Pinpoint the cell where the given text exists, returning its [X, Y] midpoint coordinate. 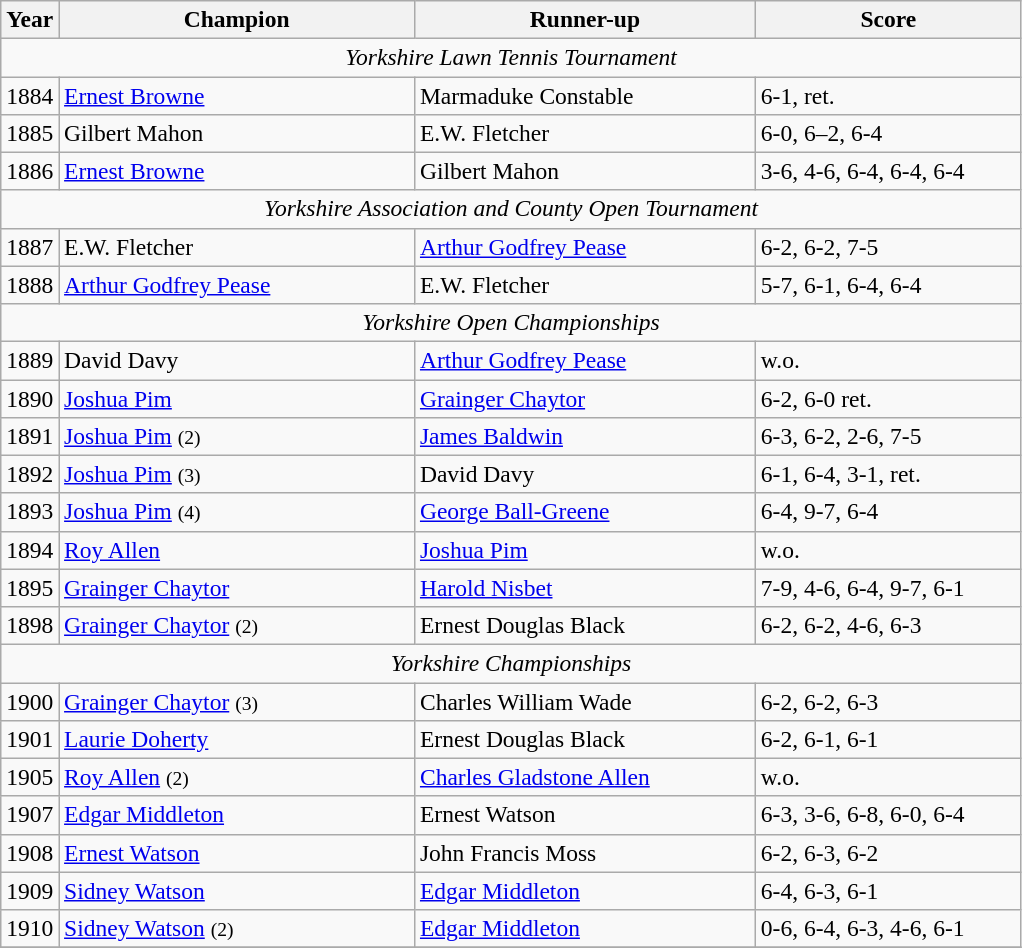
1888 [30, 285]
1910 [30, 928]
6-1, ret. [888, 95]
Runner-up [586, 19]
6-2, 6-3, 6-2 [888, 853]
Joshua Pim (2) [237, 436]
Yorkshire Lawn Tennis Tournament [512, 57]
1887 [30, 247]
1908 [30, 853]
Champion [237, 19]
6-3, 3-6, 6-8, 6-0, 6-4 [888, 815]
1890 [30, 398]
Grainger Chaytor (3) [237, 701]
3-6, 4-6, 6-4, 6-4, 6-4 [888, 171]
1884 [30, 95]
7-9, 4-6, 6-4, 9-7, 6-1 [888, 588]
1907 [30, 815]
George Ball-Greene [586, 512]
1901 [30, 739]
6-4, 6-3, 6-1 [888, 891]
Charles Gladstone Allen [586, 777]
6-3, 6-2, 2-6, 7-5 [888, 436]
6-2, 6-1, 6-1 [888, 739]
1885 [30, 133]
5-7, 6-1, 6-4, 6-4 [888, 285]
6-4, 9-7, 6-4 [888, 512]
1886 [30, 171]
Joshua Pim (3) [237, 474]
Yorkshire Open Championships [512, 322]
Harold Nisbet [586, 588]
1895 [30, 588]
Sidney Watson (2) [237, 928]
1909 [30, 891]
6-2, 6-2, 7-5 [888, 247]
1900 [30, 701]
Marmaduke Constable [586, 95]
Grainger Chaytor (2) [237, 625]
1892 [30, 474]
James Baldwin [586, 436]
6-1, 6-4, 3-1, ret. [888, 474]
Yorkshire Association and County Open Tournament [512, 209]
Roy Allen (2) [237, 777]
Charles William Wade [586, 701]
6-2, 6-0 ret. [888, 398]
Score [888, 19]
Joshua Pim (4) [237, 512]
Laurie Doherty [237, 739]
Sidney Watson [237, 891]
1889 [30, 360]
1894 [30, 550]
Year [30, 19]
1893 [30, 512]
Yorkshire Championships [512, 663]
6-2, 6-2, 4-6, 6-3 [888, 625]
1891 [30, 436]
6-2, 6-2, 6-3 [888, 701]
1898 [30, 625]
1905 [30, 777]
0-6, 6-4, 6-3, 4-6, 6-1 [888, 928]
John Francis Moss [586, 853]
Roy Allen [237, 550]
6-0, 6–2, 6-4 [888, 133]
